Identify which cell holds the provided text, then report its (x, y) central coordinate. 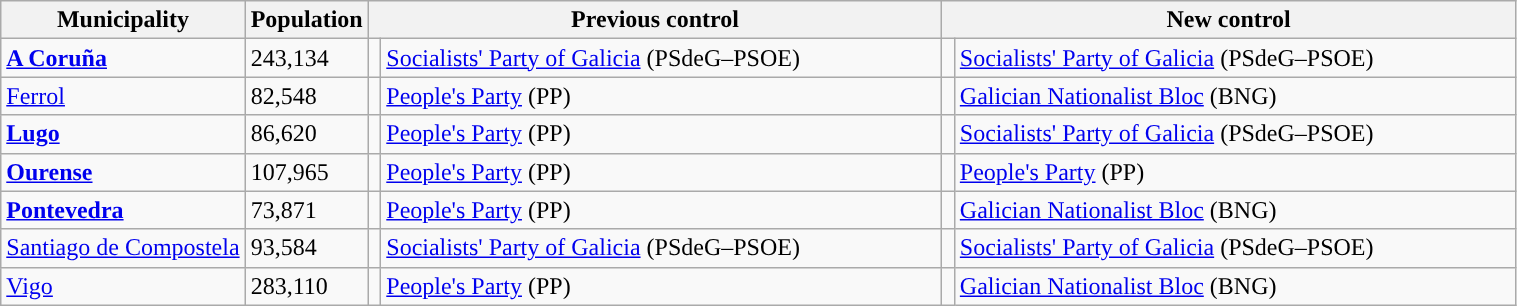
82,548 (306, 96)
283,110 (306, 286)
Vigo (123, 286)
Santiago de Compostela (123, 248)
243,134 (306, 58)
Ourense (123, 172)
Lugo (123, 134)
Pontevedra (123, 210)
Ferrol (123, 96)
86,620 (306, 134)
A Coruña (123, 58)
107,965 (306, 172)
93,584 (306, 248)
New control (1229, 20)
Population (306, 20)
Municipality (123, 20)
Previous control (655, 20)
73,871 (306, 210)
